Output the [X, Y] coordinate of the center of the cell containing the given text.  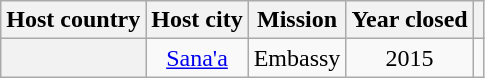
Host city [197, 20]
Mission [297, 20]
Host country [74, 20]
Year closed [410, 20]
Embassy [297, 58]
2015 [410, 58]
Sana'a [197, 58]
